Scan for the cell matching the given text and deliver its [X, Y] coordinate at center. 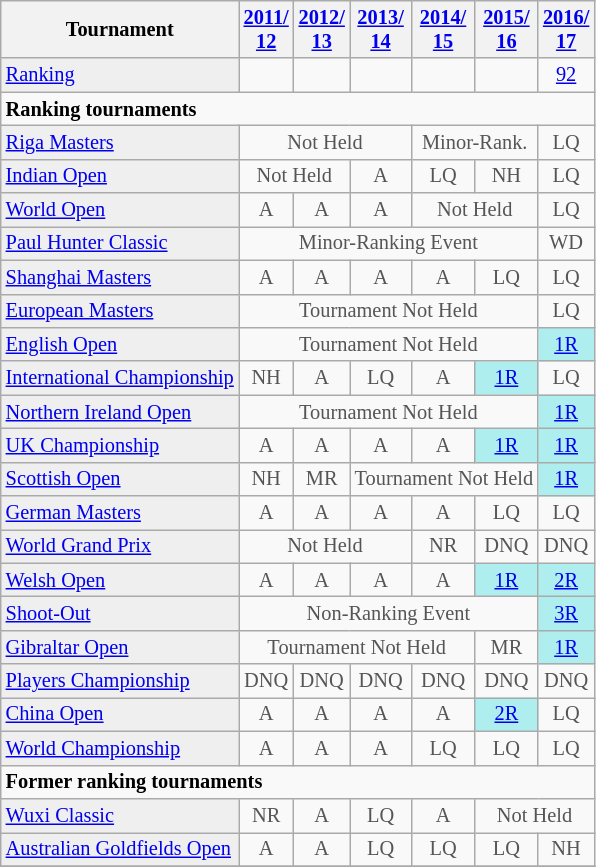
Non-Ranking Event [388, 613]
Ranking tournaments [298, 109]
English Open [120, 344]
World Championship [120, 748]
International Championship [120, 378]
Northern Ireland Open [120, 412]
WD [566, 243]
2014/15 [442, 29]
Gibraltar Open [120, 647]
Minor-Rank. [474, 142]
Paul Hunter Classic [120, 243]
2015/16 [506, 29]
European Masters [120, 311]
2011/12 [266, 29]
Welsh Open [120, 580]
Riga Masters [120, 142]
2012/13 [322, 29]
UK Championship [120, 445]
World Grand Prix [120, 546]
Shoot-Out [120, 613]
China Open [120, 714]
Players Championship [120, 681]
World Open [120, 210]
Shanghai Masters [120, 277]
92 [566, 75]
Scottish Open [120, 479]
Minor-Ranking Event [388, 243]
Australian Goldfields Open [120, 849]
Indian Open [120, 176]
2016/17 [566, 29]
2013/14 [381, 29]
Ranking [120, 75]
3R [566, 613]
Former ranking tournaments [298, 782]
Wuxi Classic [120, 815]
German Masters [120, 513]
Tournament [120, 29]
